For the text-containing cell, return its midpoint in [x, y] coordinate format. 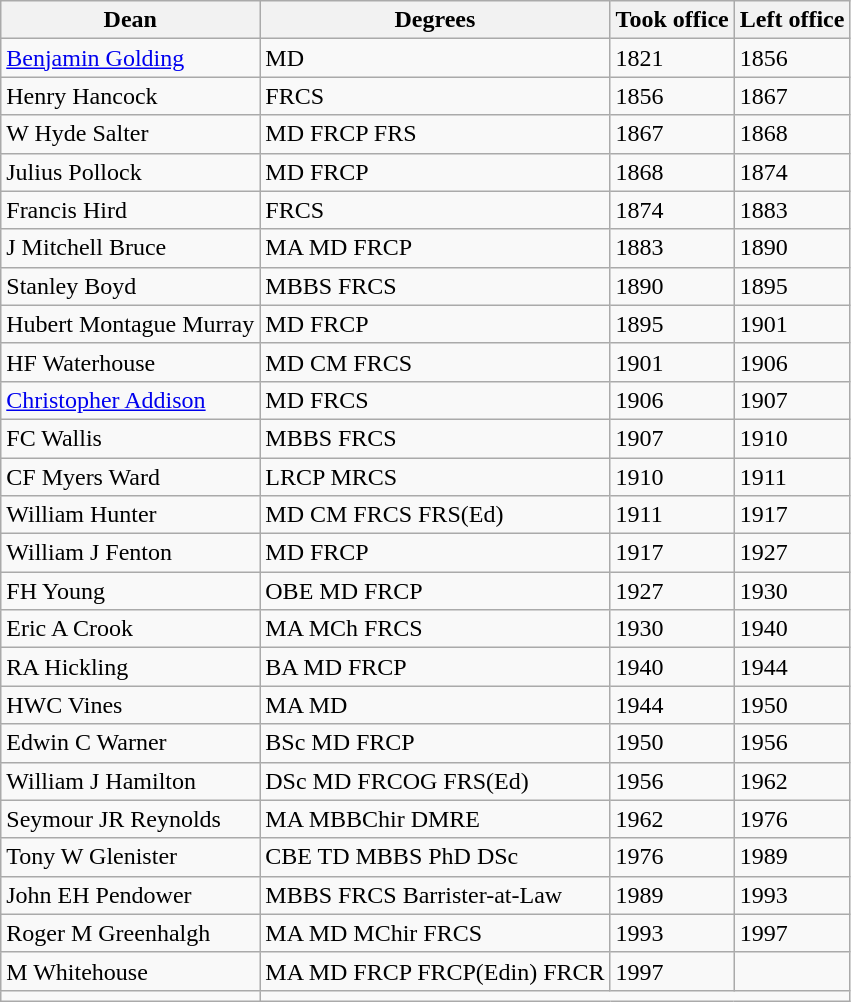
MA MBBChir DMRE [435, 819]
MD FRCS [435, 400]
MD CM FRCS FRS(Ed) [435, 515]
Francis Hird [130, 210]
Left office [792, 20]
Dean [130, 20]
MA MD FRCP FRCP(Edin) FRCR [435, 971]
Hubert Montague Murray [130, 324]
LRCP MRCS [435, 477]
Stanley Boyd [130, 286]
1821 [672, 58]
W Hyde Salter [130, 134]
Julius Pollock [130, 172]
DSc MD FRCOG FRS(Ed) [435, 781]
MD [435, 58]
CF Myers Ward [130, 477]
MBBS FRCS Barrister-at-Law [435, 895]
Seymour JR Reynolds [130, 819]
William Hunter [130, 515]
MD CM FRCS [435, 362]
Benjamin Golding [130, 58]
FC Wallis [130, 438]
Christopher Addison [130, 400]
RA Hickling [130, 667]
OBE MD FRCP [435, 591]
William J Fenton [130, 553]
Roger M Greenhalgh [130, 933]
MA MD FRCP [435, 248]
HWC Vines [130, 705]
Henry Hancock [130, 96]
Took office [672, 20]
Edwin C Warner [130, 743]
M Whitehouse [130, 971]
MD FRCP FRS [435, 134]
FH Young [130, 591]
HF Waterhouse [130, 362]
Tony W Glenister [130, 857]
MA MD [435, 705]
CBE TD MBBS PhD DSc [435, 857]
J Mitchell Bruce [130, 248]
BSc MD FRCP [435, 743]
MA MCh FRCS [435, 629]
BA MD FRCP [435, 667]
Degrees [435, 20]
MA MD MChir FRCS [435, 933]
John EH Pendower [130, 895]
William J Hamilton [130, 781]
Eric A Crook [130, 629]
